From the cell containing the given text, extract its center point as (X, Y) coordinate. 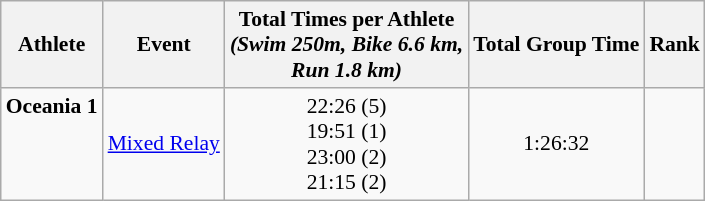
Event (164, 44)
Athlete (52, 44)
22:26 (5)19:51 (1)23:00 (2)21:15 (2) (346, 144)
Total Times per Athlete (Swim 250m, Bike 6.6 km, Run 1.8 km) (346, 44)
Oceania 1 (52, 144)
Rank (674, 44)
Total Group Time (556, 44)
Mixed Relay (164, 144)
1:26:32 (556, 144)
